Detect which cell encompasses the target text, then output its [x, y] center coordinate. 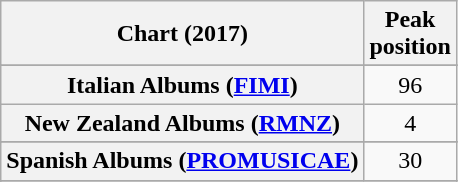
30 [410, 161]
Italian Albums (FIMI) [182, 85]
Spanish Albums (PROMUSICAE) [182, 161]
4 [410, 123]
New Zealand Albums (RMNZ) [182, 123]
96 [410, 85]
Chart (2017) [182, 34]
Peak position [410, 34]
